Find where the given text appears and provide that cell's center as (X, Y) coordinate. 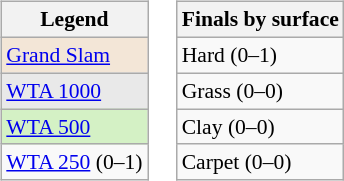
Legend (74, 20)
Grass (0–0) (260, 91)
Carpet (0–0) (260, 162)
Finals by surface (260, 20)
WTA 250 (0–1) (74, 162)
Clay (0–0) (260, 127)
Hard (0–1) (260, 55)
Grand Slam (74, 55)
WTA 1000 (74, 91)
WTA 500 (74, 127)
